Scan for the cell matching the given text and deliver its [X, Y] coordinate at center. 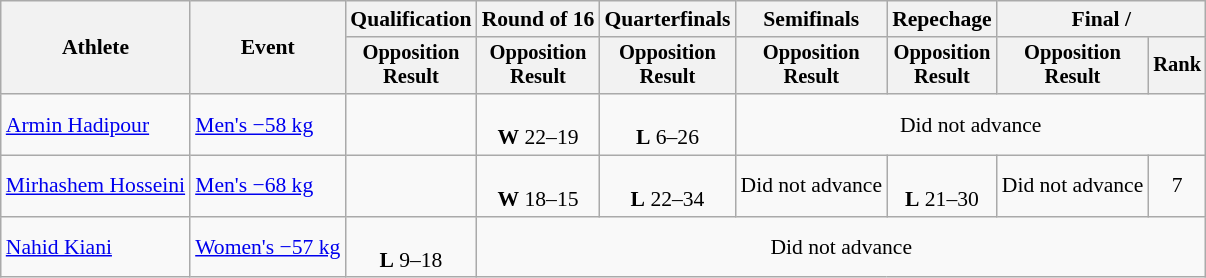
Round of 16 [538, 19]
Armin Hadipour [96, 124]
Final / [1102, 19]
Quarterfinals [667, 19]
Rank [1177, 66]
Women's −57 kg [268, 248]
Qualification [410, 19]
Event [268, 48]
W 22–19 [538, 124]
7 [1177, 186]
W 18–15 [538, 186]
Athlete [96, 48]
Men's −68 kg [268, 186]
Repechage [942, 19]
Men's −58 kg [268, 124]
L 9–18 [410, 248]
L 22–34 [667, 186]
Mirhashem Hosseini [96, 186]
Semifinals [811, 19]
L 6–26 [667, 124]
L 21–30 [942, 186]
Nahid Kiani [96, 248]
